Extract the [x, y] coordinate from the center of the cell holding the provided text.  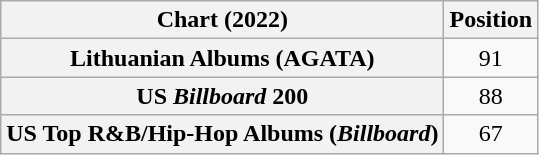
Chart (2022) [222, 20]
US Top R&B/Hip-Hop Albums (Billboard) [222, 134]
Lithuanian Albums (AGATA) [222, 58]
88 [491, 96]
Position [491, 20]
91 [491, 58]
67 [491, 134]
US Billboard 200 [222, 96]
